Extract the (x, y) coordinate from the center of the cell holding the provided text.  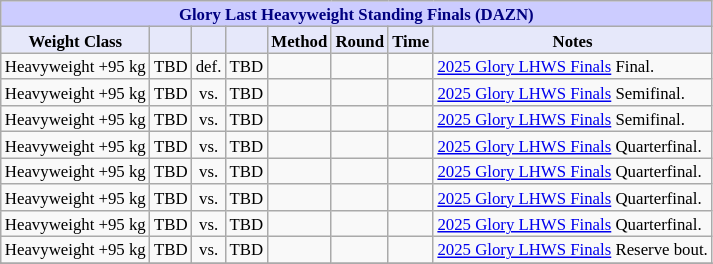
Round (360, 40)
2025 Glory LHWS Finals Final. (572, 66)
def. (209, 66)
Glory Last Heavyweight Standing Finals (DAZN) (356, 14)
Weight Class (76, 40)
2025 Glory LHWS Finals Reserve bout. (572, 250)
Method (299, 40)
Notes (572, 40)
Time (410, 40)
